From the cell containing the given text, extract its center point as [X, Y] coordinate. 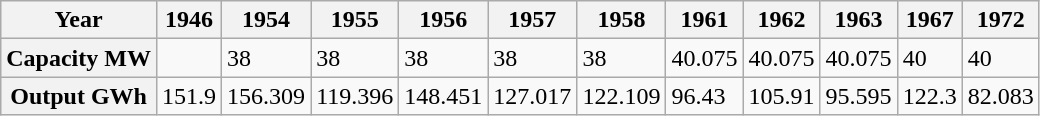
148.451 [444, 96]
1963 [858, 20]
1958 [622, 20]
1955 [355, 20]
156.309 [266, 96]
1972 [1000, 20]
127.017 [532, 96]
1962 [782, 20]
151.9 [188, 96]
Output GWh [79, 96]
1957 [532, 20]
122.109 [622, 96]
105.91 [782, 96]
95.595 [858, 96]
1961 [704, 20]
Capacity MW [79, 58]
1967 [930, 20]
1956 [444, 20]
Year [79, 20]
122.3 [930, 96]
1954 [266, 20]
82.083 [1000, 96]
119.396 [355, 96]
96.43 [704, 96]
1946 [188, 20]
